Pinpoint the cell where the given text exists, returning its [X, Y] midpoint coordinate. 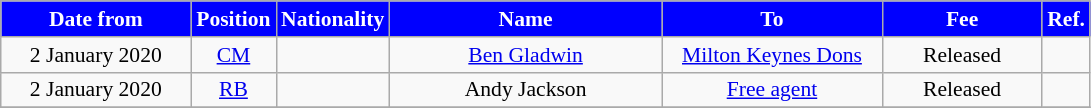
Andy Jackson [526, 90]
Name [526, 19]
Position [234, 19]
Ref. [1066, 19]
Fee [962, 19]
CM [234, 55]
Ben Gladwin [526, 55]
To [772, 19]
Nationality [332, 19]
RB [234, 90]
Free agent [772, 90]
Milton Keynes Dons [772, 55]
Date from [96, 19]
